Detect which cell encompasses the target text, then output its (x, y) center coordinate. 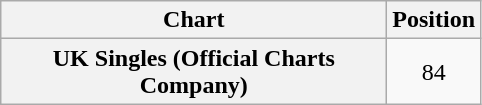
UK Singles (Official Charts Company) (194, 72)
84 (434, 72)
Position (434, 20)
Chart (194, 20)
